Return [X, Y] of the center of cell containing provided text 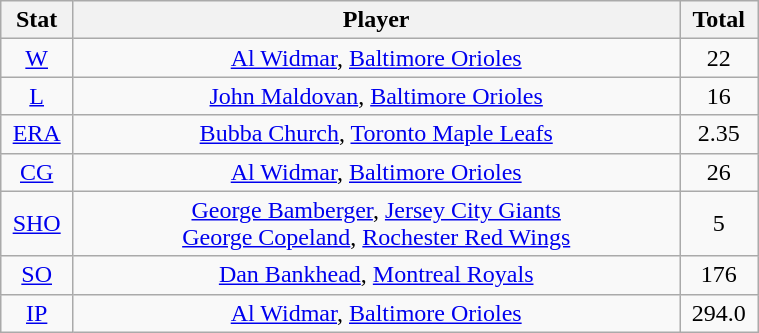
294.0 [719, 313]
Bubba Church, Toronto Maple Leafs [376, 134]
John Maldovan, Baltimore Orioles [376, 96]
176 [719, 275]
2.35 [719, 134]
16 [719, 96]
Player [376, 20]
5 [719, 224]
Dan Bankhead, Montreal Royals [376, 275]
W [37, 58]
CG [37, 172]
SHO [37, 224]
L [37, 96]
George Bamberger, Jersey City Giants George Copeland, Rochester Red Wings [376, 224]
ERA [37, 134]
Total [719, 20]
Stat [37, 20]
SO [37, 275]
IP [37, 313]
26 [719, 172]
22 [719, 58]
